Return the (X, Y) coordinate for the center point of the cell that contains the specified text.  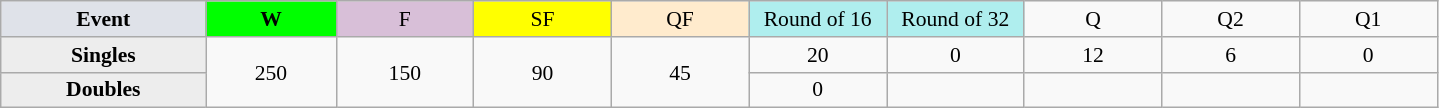
12 (1093, 55)
Q1 (1368, 19)
45 (680, 72)
Round of 16 (818, 19)
90 (543, 72)
F (405, 19)
Q (1093, 19)
W (271, 19)
6 (1231, 55)
250 (271, 72)
20 (818, 55)
Singles (104, 55)
SF (543, 19)
QF (680, 19)
Doubles (104, 90)
Round of 32 (955, 19)
Event (104, 19)
Q2 (1231, 19)
150 (405, 72)
